Detect which cell encompasses the target text, then output its (X, Y) center coordinate. 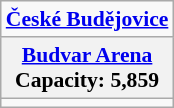
České Budějovice (88, 19)
Budvar Arena Capacity: 5,859 (88, 68)
